Pinpoint the cell where the given text exists, returning its [x, y] midpoint coordinate. 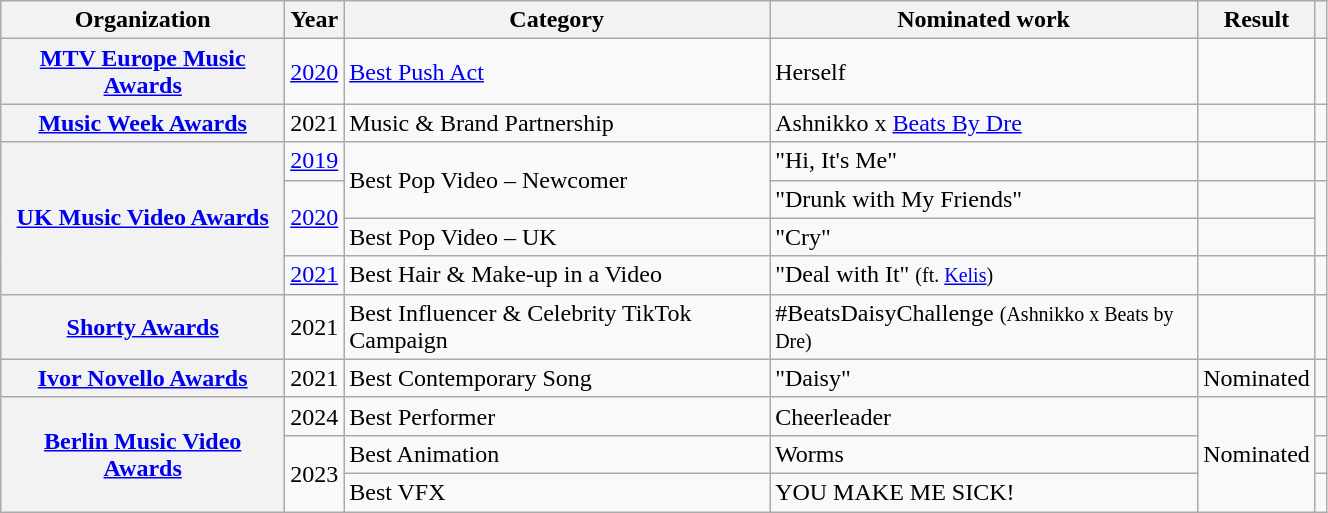
Best Pop Video – UK [557, 237]
2019 [314, 161]
Herself [984, 72]
UK Music Video Awards [143, 218]
Berlin Music Video Awards [143, 454]
MTV Europe Music Awards [143, 72]
2024 [314, 416]
Year [314, 20]
Category [557, 20]
Ashnikko x Beats By Dre [984, 123]
"Daisy" [984, 378]
"Cry" [984, 237]
"Hi, It's Me" [984, 161]
Best Hair & Make-up in a Video [557, 275]
2023 [314, 473]
Worms [984, 454]
Best Push Act [557, 72]
"Drunk with My Friends" [984, 199]
Shorty Awards [143, 326]
Best Performer [557, 416]
Best Pop Video – Newcomer [557, 180]
Music Week Awards [143, 123]
Result [1257, 20]
Best Contemporary Song [557, 378]
Music & Brand Partnership [557, 123]
YOU MAKE ME SICK! [984, 492]
Best Influencer & Celebrity TikTok Campaign [557, 326]
Organization [143, 20]
"Deal with It" (ft. Kelis) [984, 275]
Nominated work [984, 20]
Best Animation [557, 454]
Cheerleader [984, 416]
#BeatsDaisyChallenge (Ashnikko x Beats by Dre) [984, 326]
Best VFX [557, 492]
Ivor Novello Awards [143, 378]
